Find where the given text appears and provide that cell's center as (X, Y) coordinate. 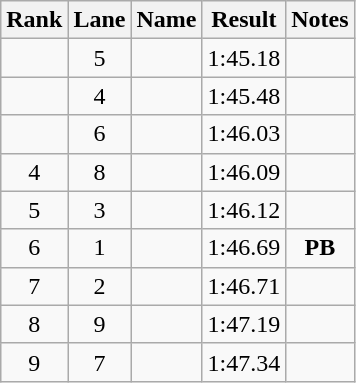
1:47.19 (244, 324)
1:45.18 (244, 58)
1:47.34 (244, 362)
1 (100, 248)
3 (100, 210)
1:46.09 (244, 172)
1:46.69 (244, 248)
1:46.71 (244, 286)
PB (320, 248)
2 (100, 286)
Notes (320, 20)
1:46.03 (244, 134)
Result (244, 20)
Rank (34, 20)
1:46.12 (244, 210)
Lane (100, 20)
Name (166, 20)
1:45.48 (244, 96)
